Search for the cell housing the specified text and yield its (x, y) center coordinate. 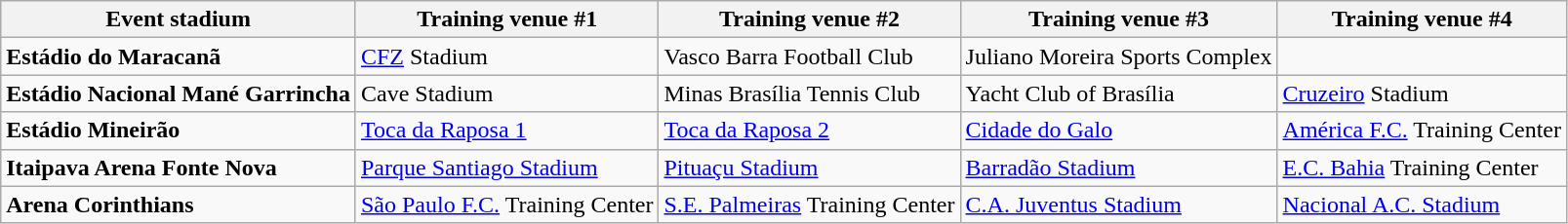
CFZ Stadium (506, 56)
S.E. Palmeiras Training Center (810, 205)
Training venue #4 (1422, 19)
Itaipava Arena Fonte Nova (179, 168)
Vasco Barra Football Club (810, 56)
Arena Corinthians (179, 205)
Minas Brasília Tennis Club (810, 93)
Juliano Moreira Sports Complex (1118, 56)
C.A. Juventus Stadium (1118, 205)
Event stadium (179, 19)
Estádio Mineirão (179, 131)
São Paulo F.C. Training Center (506, 205)
América F.C. Training Center (1422, 131)
Yacht Club of Brasília (1118, 93)
Cave Stadium (506, 93)
Nacional A.C. Stadium (1422, 205)
Estádio do Maracanã (179, 56)
Toca da Raposa 2 (810, 131)
Training venue #1 (506, 19)
Barradão Stadium (1118, 168)
Training venue #2 (810, 19)
Parque Santiago Stadium (506, 168)
Pituaçu Stadium (810, 168)
E.C. Bahia Training Center (1422, 168)
Training venue #3 (1118, 19)
Cidade do Galo (1118, 131)
Cruzeiro Stadium (1422, 93)
Estádio Nacional Mané Garrincha (179, 93)
Toca da Raposa 1 (506, 131)
